Scan for the cell matching the given text and deliver its [x, y] coordinate at center. 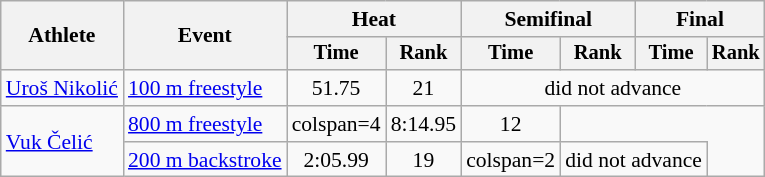
Vuk Čelić [62, 142]
Final [700, 19]
100 m freestyle [205, 88]
colspan=4 [336, 124]
Semifinal [548, 19]
Event [205, 36]
51.75 [336, 88]
12 [510, 124]
Athlete [62, 36]
21 [424, 88]
Heat [374, 19]
Uroš Nikolić [62, 88]
800 m freestyle [205, 124]
8:14.95 [424, 124]
did not advance [612, 88]
